Provide the (X, Y) coordinate of the cell's center where the given text is located.  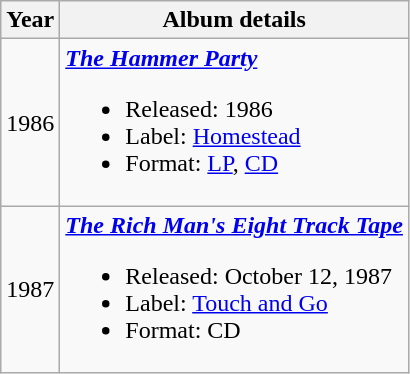
The Rich Man's Eight Track TapeReleased: October 12, 1987Label: Touch and GoFormat: CD (234, 290)
1987 (30, 290)
Year (30, 20)
The Hammer PartyReleased: 1986Label: HomesteadFormat: LP, CD (234, 122)
1986 (30, 122)
Album details (234, 20)
